Identify which cell holds the provided text, then report its (x, y) central coordinate. 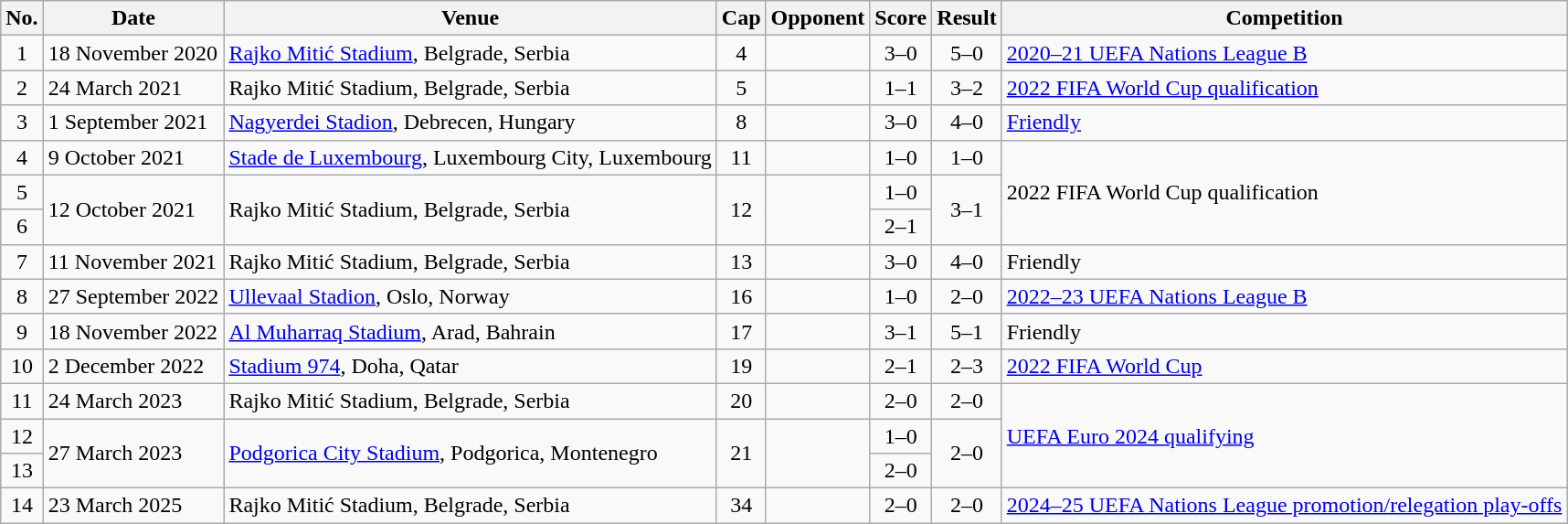
27 September 2022 (133, 296)
23 March 2025 (133, 506)
34 (741, 506)
Stade de Luxembourg, Luxembourg City, Luxembourg (470, 157)
10 (22, 366)
27 March 2023 (133, 454)
Nagyerdei Stadion, Debrecen, Hungary (470, 123)
2024–25 UEFA Nations League promotion/relegation play-offs (1285, 506)
14 (22, 506)
2 December 2022 (133, 366)
21 (741, 454)
Competition (1285, 18)
5–0 (967, 53)
24 March 2021 (133, 88)
9 (22, 331)
Cap (741, 18)
18 November 2022 (133, 331)
3–2 (967, 88)
Stadium 974, Doha, Qatar (470, 366)
No. (22, 18)
1 September 2021 (133, 123)
2022–23 UEFA Nations League B (1285, 296)
17 (741, 331)
2020–21 UEFA Nations League B (1285, 53)
20 (741, 401)
12 October 2021 (133, 209)
24 March 2023 (133, 401)
2–3 (967, 366)
6 (22, 227)
Al Muharraq Stadium, Arad, Bahrain (470, 331)
Opponent (818, 18)
5–1 (967, 331)
1 (22, 53)
1–1 (901, 88)
Score (901, 18)
Result (967, 18)
Venue (470, 18)
2 (22, 88)
18 November 2020 (133, 53)
Podgorica City Stadium, Podgorica, Montenegro (470, 454)
11 November 2021 (133, 262)
Ullevaal Stadion, Oslo, Norway (470, 296)
9 October 2021 (133, 157)
7 (22, 262)
2022 FIFA World Cup (1285, 366)
3 (22, 123)
19 (741, 366)
UEFA Euro 2024 qualifying (1285, 435)
16 (741, 296)
Date (133, 18)
